Capture the cell that displays the provided text and extract its (X, Y) central coordinate. 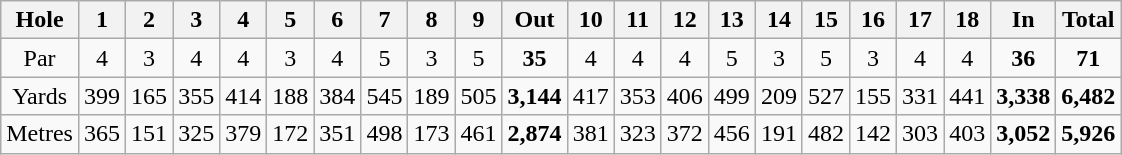
414 (244, 96)
482 (826, 134)
7 (384, 20)
3,052 (1024, 134)
381 (590, 134)
545 (384, 96)
499 (732, 96)
303 (920, 134)
Total (1088, 20)
10 (590, 20)
498 (384, 134)
13 (732, 20)
456 (732, 134)
17 (920, 20)
6,482 (1088, 96)
71 (1088, 58)
14 (778, 20)
365 (102, 134)
3,338 (1024, 96)
189 (432, 96)
331 (920, 96)
9 (478, 20)
406 (684, 96)
399 (102, 96)
12 (684, 20)
15 (826, 20)
18 (968, 20)
209 (778, 96)
417 (590, 96)
384 (338, 96)
441 (968, 96)
In (1024, 20)
325 (196, 134)
351 (338, 134)
8 (432, 20)
505 (478, 96)
527 (826, 96)
403 (968, 134)
6 (338, 20)
16 (872, 20)
35 (534, 58)
372 (684, 134)
1 (102, 20)
2 (150, 20)
Par (40, 58)
Metres (40, 134)
355 (196, 96)
353 (638, 96)
191 (778, 134)
155 (872, 96)
36 (1024, 58)
Out (534, 20)
379 (244, 134)
323 (638, 134)
Yards (40, 96)
3,144 (534, 96)
165 (150, 96)
142 (872, 134)
461 (478, 134)
11 (638, 20)
Hole (40, 20)
172 (290, 134)
5,926 (1088, 134)
2,874 (534, 134)
151 (150, 134)
188 (290, 96)
173 (432, 134)
